Pinpoint the cell where the given text exists, returning its [x, y] midpoint coordinate. 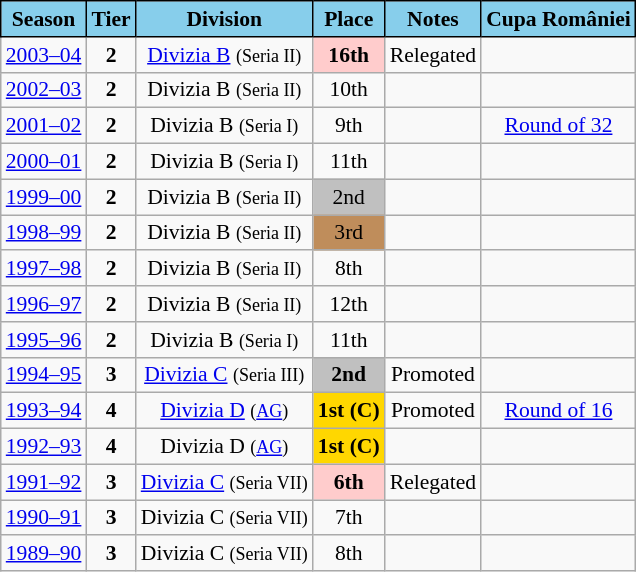
1995–96 [44, 340]
1992–93 [44, 447]
1997–98 [44, 269]
12th [349, 304]
1991–92 [44, 482]
Division [224, 19]
1989–90 [44, 554]
6th [349, 482]
Round of 16 [558, 411]
Cupa României [558, 19]
1996–97 [44, 304]
9th [349, 126]
3rd [349, 233]
1999–00 [44, 197]
1990–91 [44, 518]
2002–03 [44, 90]
1994–95 [44, 375]
16th [349, 55]
Notes [433, 19]
2003–04 [44, 55]
Round of 32 [558, 126]
2001–02 [44, 126]
7th [349, 518]
10th [349, 90]
1998–99 [44, 233]
Divizia C (Seria III) [224, 375]
Place [349, 19]
Tier [110, 19]
2000–01 [44, 162]
Season [44, 19]
1993–94 [44, 411]
